Capture the cell that displays the provided text and extract its [x, y] central coordinate. 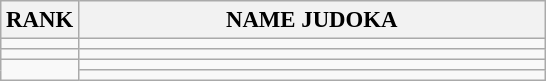
NAME JUDOKA [312, 20]
RANK [40, 20]
